Find where the given text appears and provide that cell's center as [x, y] coordinate. 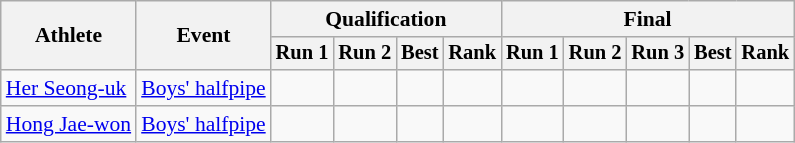
Athlete [68, 36]
Run 3 [658, 54]
Final [648, 19]
Qualification [386, 19]
Her Seong-uk [68, 88]
Hong Jae-won [68, 124]
Event [204, 36]
